Return [x, y] of the center of cell containing provided text 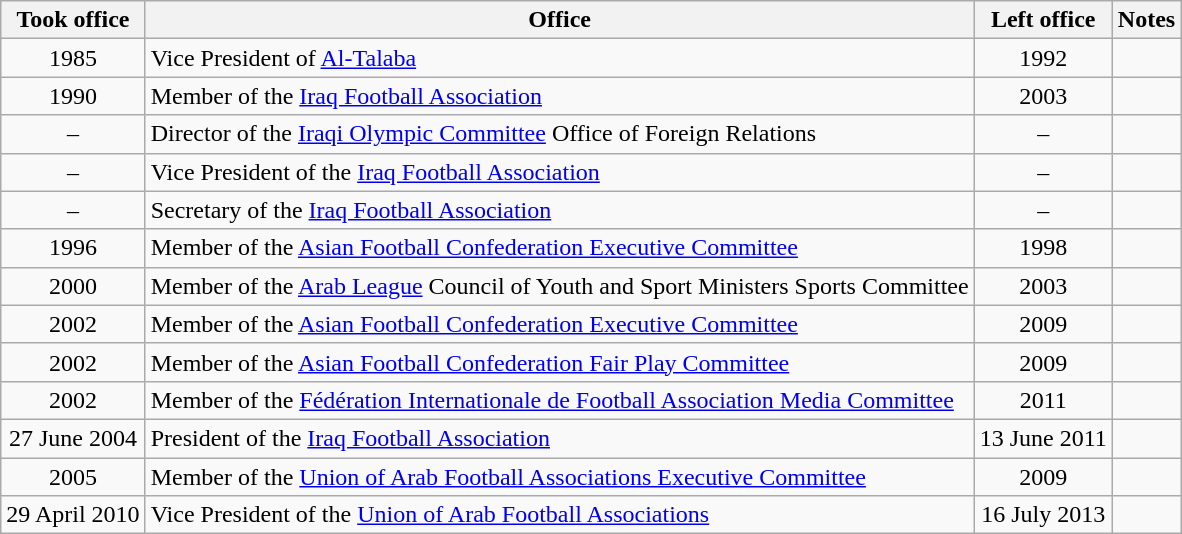
Vice President of the Union of Arab Football Associations [560, 515]
2011 [1043, 400]
Vice President of the Iraq Football Association [560, 172]
1990 [73, 96]
Member of the Union of Arab Football Associations Executive Committee [560, 477]
2000 [73, 286]
Office [560, 20]
13 June 2011 [1043, 438]
1992 [1043, 58]
Member of the Arab League Council of Youth and Sport Ministers Sports Committee [560, 286]
29 April 2010 [73, 515]
1998 [1043, 248]
2005 [73, 477]
Member of the Iraq Football Association [560, 96]
27 June 2004 [73, 438]
Secretary of the Iraq Football Association [560, 210]
1985 [73, 58]
1996 [73, 248]
16 July 2013 [1043, 515]
President of the Iraq Football Association [560, 438]
Vice President of Al-Talaba [560, 58]
Left office [1043, 20]
Notes [1146, 20]
Director of the Iraqi Olympic Committee Office of Foreign Relations [560, 134]
Member of the Asian Football Confederation Fair Play Committee [560, 362]
Took office [73, 20]
Member of the Fédération Internationale de Football Association Media Committee [560, 400]
